Pinpoint the cell where the given text exists, returning its [X, Y] midpoint coordinate. 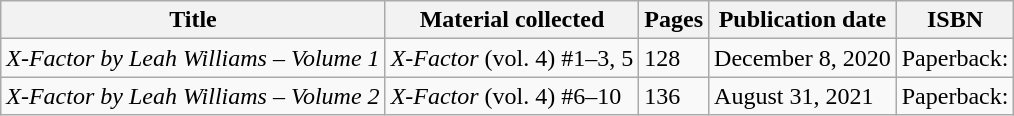
X-Factor (vol. 4) #1–3, 5 [512, 58]
128 [674, 58]
136 [674, 96]
X-Factor (vol. 4) #6–10 [512, 96]
Material collected [512, 20]
December 8, 2020 [803, 58]
ISBN [955, 20]
Title [193, 20]
Pages [674, 20]
X-Factor by Leah Williams – Volume 1 [193, 58]
Publication date [803, 20]
August 31, 2021 [803, 96]
X-Factor by Leah Williams – Volume 2 [193, 96]
